Return the (X, Y) coordinate for the center point of the cell that contains the specified text.  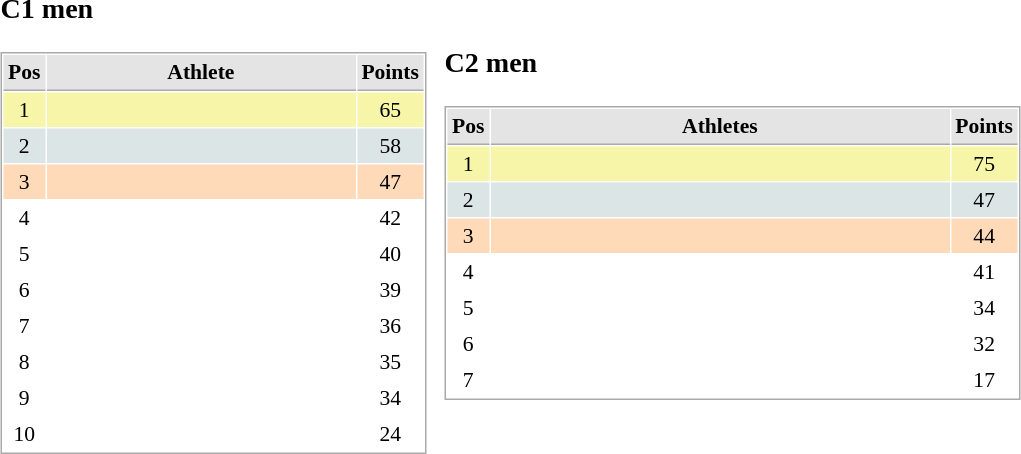
75 (984, 164)
39 (390, 290)
36 (390, 326)
35 (390, 362)
40 (390, 254)
42 (390, 218)
10 (24, 434)
9 (24, 398)
8 (24, 362)
32 (984, 344)
44 (984, 236)
41 (984, 272)
65 (390, 110)
24 (390, 434)
Athlete (200, 74)
58 (390, 146)
17 (984, 380)
Athletes (720, 128)
